Pinpoint the cell where the given text exists, returning its [x, y] midpoint coordinate. 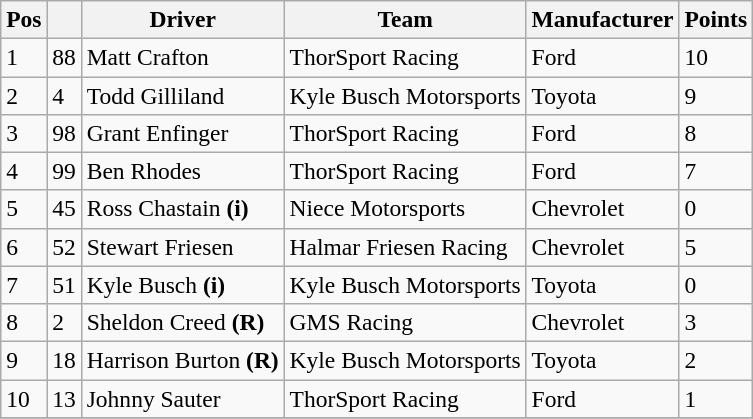
6 [24, 247]
Driver [182, 19]
GMS Racing [405, 322]
Niece Motorsports [405, 209]
Pos [24, 19]
Sheldon Creed (R) [182, 322]
Todd Gilliland [182, 95]
Manufacturer [602, 19]
88 [64, 57]
99 [64, 171]
Points [716, 19]
Johnny Sauter [182, 398]
Matt Crafton [182, 57]
13 [64, 398]
98 [64, 133]
Ross Chastain (i) [182, 209]
Harrison Burton (R) [182, 360]
Halmar Friesen Racing [405, 247]
Grant Enfinger [182, 133]
Kyle Busch (i) [182, 285]
Team [405, 19]
Ben Rhodes [182, 171]
Stewart Friesen [182, 247]
18 [64, 360]
45 [64, 209]
52 [64, 247]
51 [64, 285]
